Search for the cell housing the specified text and yield its (X, Y) center coordinate. 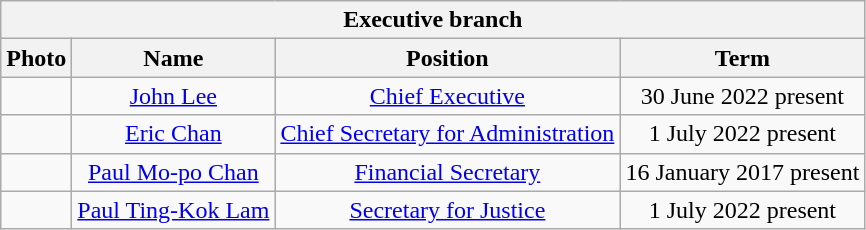
Paul Mo-po Chan (174, 172)
Term (742, 58)
Paul Ting-Kok Lam (174, 210)
Photo (36, 58)
Name (174, 58)
Position (448, 58)
John Lee (174, 96)
Chief Executive (448, 96)
Secretary for Justice (448, 210)
Chief Secretary for Administration (448, 134)
16 January 2017 present (742, 172)
Executive branch (433, 20)
Financial Secretary (448, 172)
30 June 2022 present (742, 96)
Eric Chan (174, 134)
